Capture the cell that displays the provided text and extract its (X, Y) central coordinate. 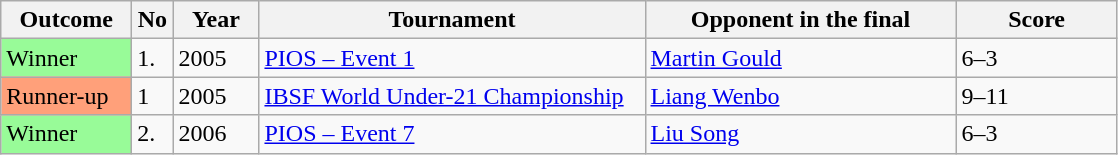
PIOS – Event 7 (452, 134)
No (152, 20)
Tournament (452, 20)
Liu Song (800, 134)
Liang Wenbo (800, 96)
Opponent in the final (800, 20)
2006 (216, 134)
Runner-up (66, 96)
PIOS – Event 1 (452, 58)
Martin Gould (800, 58)
Year (216, 20)
Score (1036, 20)
1. (152, 58)
Outcome (66, 20)
IBSF World Under-21 Championship (452, 96)
1 (152, 96)
2. (152, 134)
9–11 (1036, 96)
